For the text-containing cell, return its midpoint in (X, Y) coordinate format. 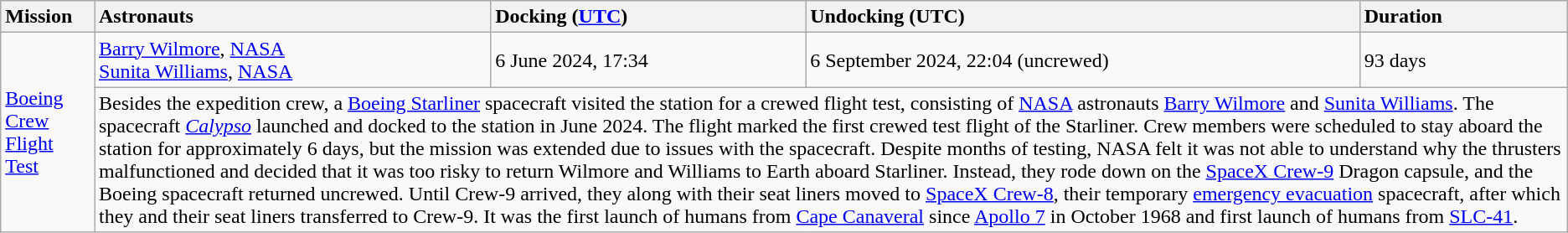
Mission (48, 17)
6 June 2024, 17:34 (648, 60)
Undocking (UTC) (1082, 17)
Duration (1463, 17)
Astronauts (291, 17)
Barry Wilmore, NASA Sunita Williams, NASA (291, 60)
6 September 2024, 22:04 (uncrewed) (1082, 60)
Boeing Crew Flight Test (48, 132)
Docking (UTC) (648, 17)
93 days (1463, 60)
